Extract the [x, y] coordinate from the center of the cell holding the provided text.  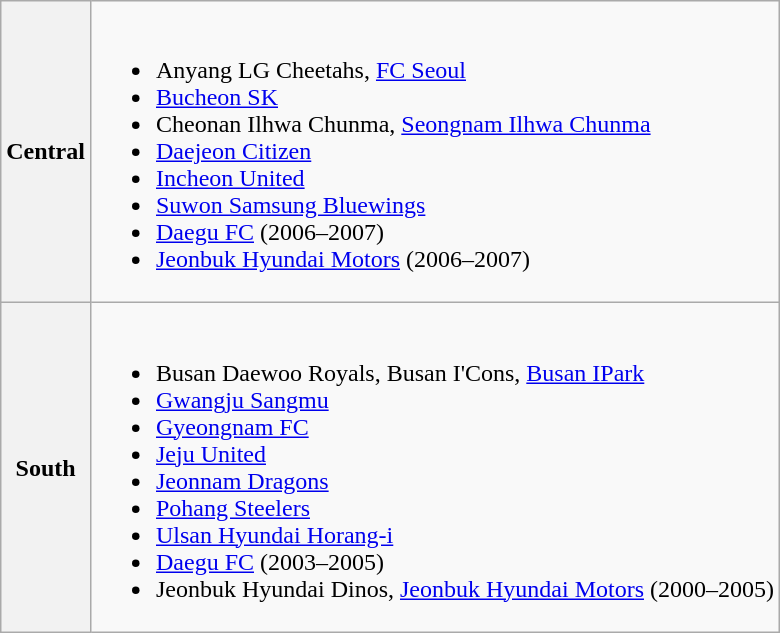
South [46, 468]
Central [46, 152]
